Scan for the cell matching the given text and deliver its [x, y] coordinate at center. 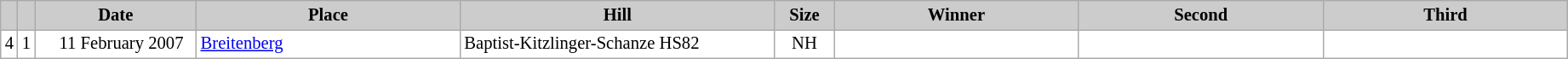
Hill [617, 15]
Size [804, 15]
11 February 2007 [116, 44]
Baptist-Kitzlinger-Schanze HS82 [617, 44]
Place [329, 15]
Date [116, 15]
Second [1200, 15]
Breitenberg [329, 44]
NH [804, 44]
Third [1445, 15]
Winner [957, 15]
1 [26, 44]
4 [9, 44]
